Extract the [X, Y] coordinate from the center of the cell holding the provided text.  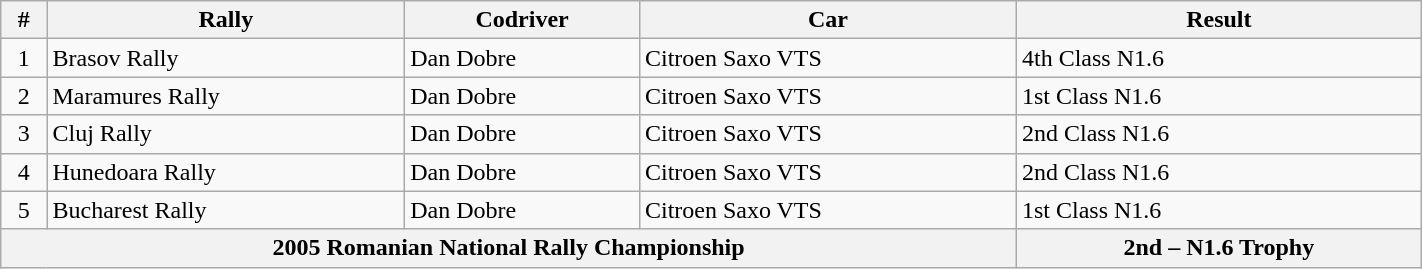
4 [24, 172]
# [24, 20]
Result [1218, 20]
2005 Romanian National Rally Championship [509, 248]
2 [24, 96]
1 [24, 58]
Maramures Rally [226, 96]
4th Class N1.6 [1218, 58]
Codriver [522, 20]
Brasov Rally [226, 58]
Cluj Rally [226, 134]
Car [828, 20]
Rally [226, 20]
Hunedoara Rally [226, 172]
5 [24, 210]
3 [24, 134]
2nd – N1.6 Trophy [1218, 248]
Bucharest Rally [226, 210]
